Find where the given text appears and provide that cell's center as (x, y) coordinate. 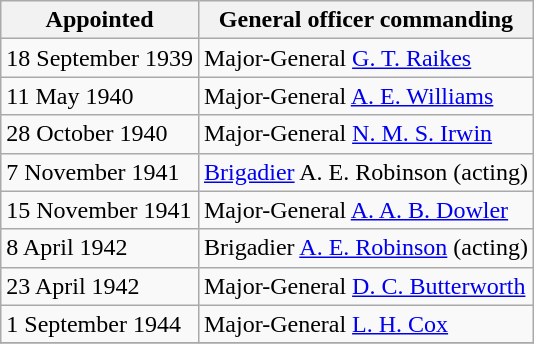
7 November 1941 (100, 172)
Major-General A. E. Williams (366, 96)
11 May 1940 (100, 96)
Major-General L. H. Cox (366, 324)
18 September 1939 (100, 58)
Appointed (100, 20)
8 April 1942 (100, 248)
Major-General G. T. Raikes (366, 58)
23 April 1942 (100, 286)
Major-General N. M. S. Irwin (366, 134)
15 November 1941 (100, 210)
1 September 1944 (100, 324)
28 October 1940 (100, 134)
Major-General D. C. Butterworth (366, 286)
Major-General A. A. B. Dowler (366, 210)
General officer commanding (366, 20)
